Pinpoint the cell where the given text exists, returning its (X, Y) midpoint coordinate. 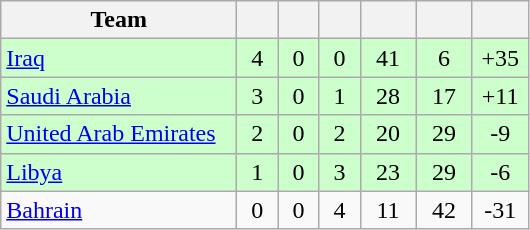
Team (119, 20)
41 (388, 58)
23 (388, 172)
28 (388, 96)
-31 (500, 210)
+11 (500, 96)
-9 (500, 134)
Iraq (119, 58)
+35 (500, 58)
Libya (119, 172)
20 (388, 134)
42 (444, 210)
-6 (500, 172)
Bahrain (119, 210)
11 (388, 210)
United Arab Emirates (119, 134)
17 (444, 96)
Saudi Arabia (119, 96)
6 (444, 58)
